Return the [X, Y] coordinate for the center point of the cell that contains the specified text.  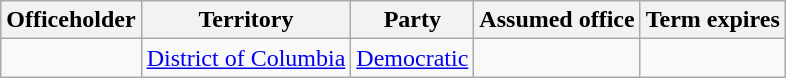
Term expires [712, 20]
Officeholder [71, 20]
District of Columbia [246, 58]
Democratic [412, 58]
Territory [246, 20]
Assumed office [557, 20]
Party [412, 20]
